Scan for the cell matching the given text and deliver its (X, Y) coordinate at center. 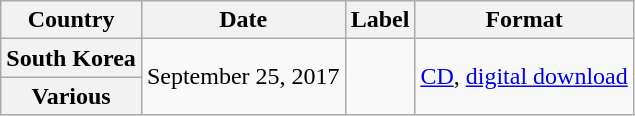
Date (243, 20)
CD, digital download (524, 77)
Label (380, 20)
Format (524, 20)
September 25, 2017 (243, 77)
Various (72, 96)
Country (72, 20)
South Korea (72, 58)
